Detect which cell encompasses the target text, then output its [X, Y] center coordinate. 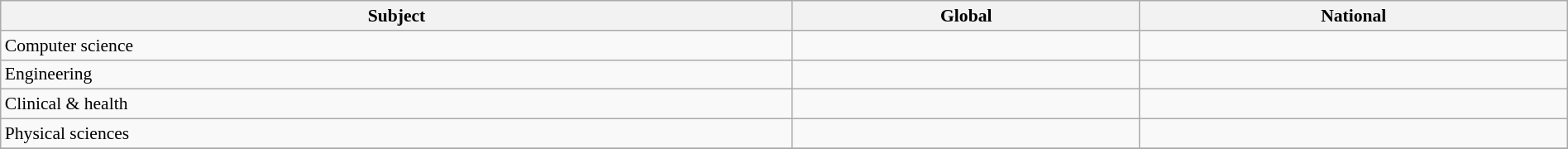
Engineering [397, 74]
Computer science [397, 46]
Subject [397, 16]
National [1353, 16]
Physical sciences [397, 134]
Clinical & health [397, 104]
Global [966, 16]
